Provide the [X, Y] coordinate of the cell's center where the given text is located.  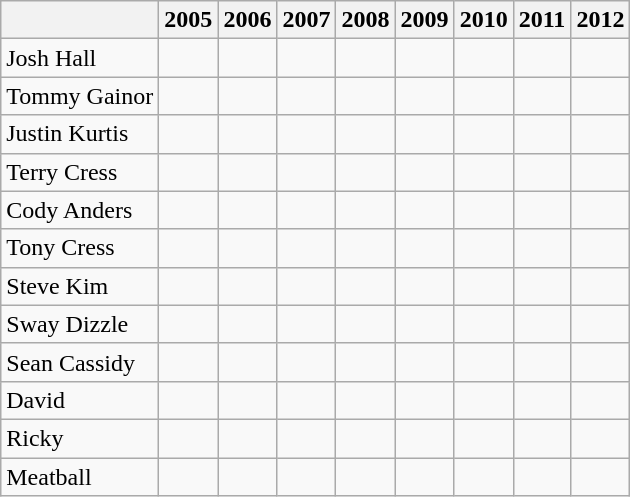
2012 [600, 20]
Justin Kurtis [80, 134]
David [80, 400]
2010 [484, 20]
Cody Anders [80, 210]
2009 [424, 20]
Josh Hall [80, 58]
Tony Cress [80, 248]
Ricky [80, 438]
2011 [542, 20]
Meatball [80, 477]
Tommy Gainor [80, 96]
2006 [248, 20]
2005 [188, 20]
Sean Cassidy [80, 362]
Steve Kim [80, 286]
2007 [306, 20]
2008 [366, 20]
Sway Dizzle [80, 324]
Terry Cress [80, 172]
